Capture the cell that displays the provided text and extract its (X, Y) central coordinate. 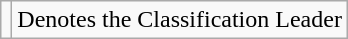
Denotes the Classification Leader (180, 20)
